Detect which cell encompasses the target text, then output its (X, Y) center coordinate. 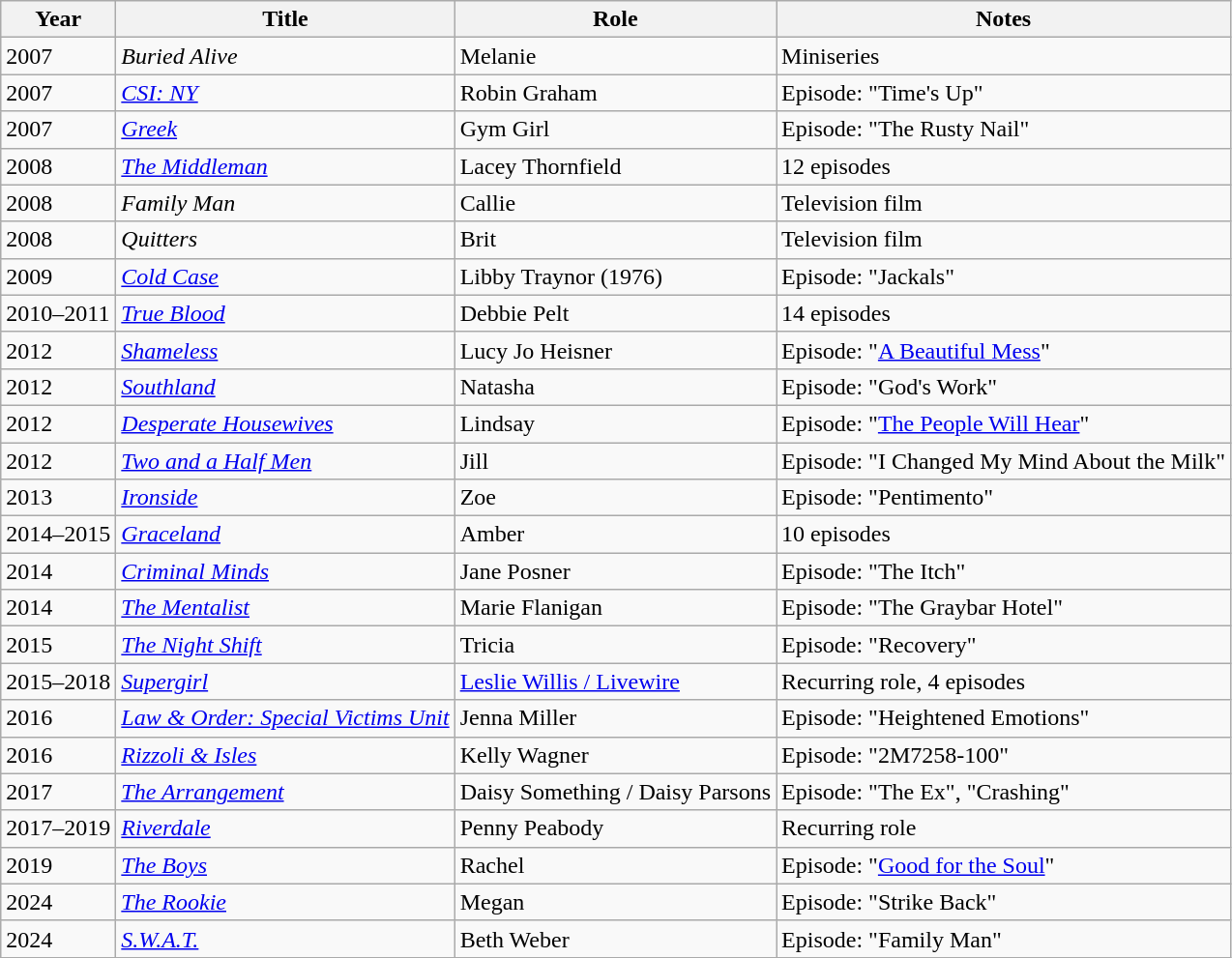
CSI: NY (285, 93)
Robin Graham (615, 93)
Jill (615, 461)
2017 (58, 792)
Lucy Jo Heisner (615, 350)
Recurring role (1004, 828)
Family Man (285, 203)
The Arrangement (285, 792)
The Rookie (285, 902)
Daisy Something / Daisy Parsons (615, 792)
2015 (58, 645)
Episode: "Jackals" (1004, 276)
10 episodes (1004, 535)
12 episodes (1004, 166)
Penny Peabody (615, 828)
Episode: "Pentimento" (1004, 498)
Ironside (285, 498)
Kelly Wagner (615, 755)
True Blood (285, 313)
Graceland (285, 535)
Beth Weber (615, 939)
Cold Case (285, 276)
Rachel (615, 865)
Southland (285, 387)
Melanie (615, 56)
Gym Girl (615, 130)
Recurring role, 4 episodes (1004, 682)
Zoe (615, 498)
Year (58, 19)
The Mentalist (285, 608)
2014–2015 (58, 535)
The Night Shift (285, 645)
Greek (285, 130)
14 episodes (1004, 313)
Callie (615, 203)
Supergirl (285, 682)
Episode: "God's Work" (1004, 387)
Episode: "I Changed My Mind About the Milk" (1004, 461)
Riverdale (285, 828)
Lindsay (615, 423)
Desperate Housewives (285, 423)
Notes (1004, 19)
Title (285, 19)
Episode: "The Ex", "Crashing" (1004, 792)
The Middleman (285, 166)
Episode: "The Rusty Nail" (1004, 130)
Episode: "The People Will Hear" (1004, 423)
Criminal Minds (285, 571)
Shameless (285, 350)
Quitters (285, 240)
Lacey Thornfield (615, 166)
Episode: "Heightened Emotions" (1004, 718)
2017–2019 (58, 828)
Rizzoli & Isles (285, 755)
Episode: "Good for the Soul" (1004, 865)
Role (615, 19)
Amber (615, 535)
The Boys (285, 865)
Tricia (615, 645)
Libby Traynor (1976) (615, 276)
Brit (615, 240)
S.W.A.T. (285, 939)
2010–2011 (58, 313)
Episode: "The Itch" (1004, 571)
Marie Flanigan (615, 608)
Episode: "The Graybar Hotel" (1004, 608)
Episode: "Strike Back" (1004, 902)
Law & Order: Special Victims Unit (285, 718)
Buried Alive (285, 56)
Leslie Willis / Livewire (615, 682)
2019 (58, 865)
Natasha (615, 387)
Episode: "Time's Up" (1004, 93)
Episode: "A Beautiful Mess" (1004, 350)
2013 (58, 498)
Megan (615, 902)
Episode: "2M7258-100" (1004, 755)
Episode: "Recovery" (1004, 645)
2009 (58, 276)
2015–2018 (58, 682)
Jenna Miller (615, 718)
Miniseries (1004, 56)
Episode: "Family Man" (1004, 939)
Two and a Half Men (285, 461)
Debbie Pelt (615, 313)
Jane Posner (615, 571)
